Determine the [X, Y] coordinate at the center of the cell enclosing the given text.  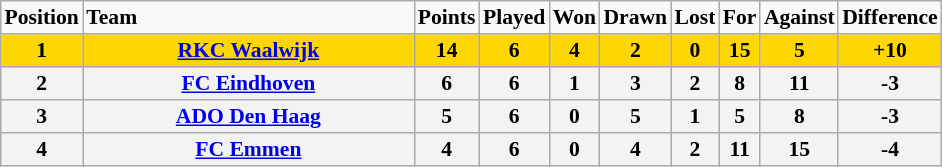
FC Eindhoven [249, 84]
RKC Waalwijk [249, 50]
FC Emmen [249, 150]
Difference [890, 18]
Points [446, 18]
Won [574, 18]
ADO Den Haag [249, 116]
Position [42, 18]
14 [446, 50]
Drawn [636, 18]
Lost [695, 18]
+10 [890, 50]
-4 [890, 150]
For [740, 18]
Against [799, 18]
Team [249, 18]
Played [514, 18]
